Output the [x, y] coordinate of the center of the cell containing the given text.  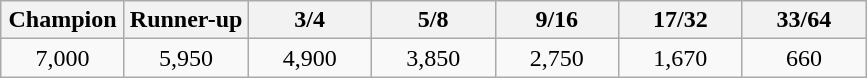
5/8 [433, 20]
17/32 [681, 20]
3/4 [310, 20]
33/64 [804, 20]
2,750 [557, 58]
1,670 [681, 58]
7,000 [63, 58]
9/16 [557, 20]
660 [804, 58]
4,900 [310, 58]
Runner-up [186, 20]
Champion [63, 20]
3,850 [433, 58]
5,950 [186, 58]
